For the text-containing cell, return its midpoint in (x, y) coordinate format. 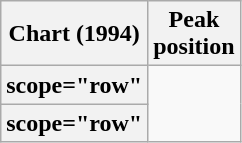
Peakposition (194, 34)
Chart (1994) (74, 34)
